Provide the [X, Y] coordinate of the cell's center where the given text is located.  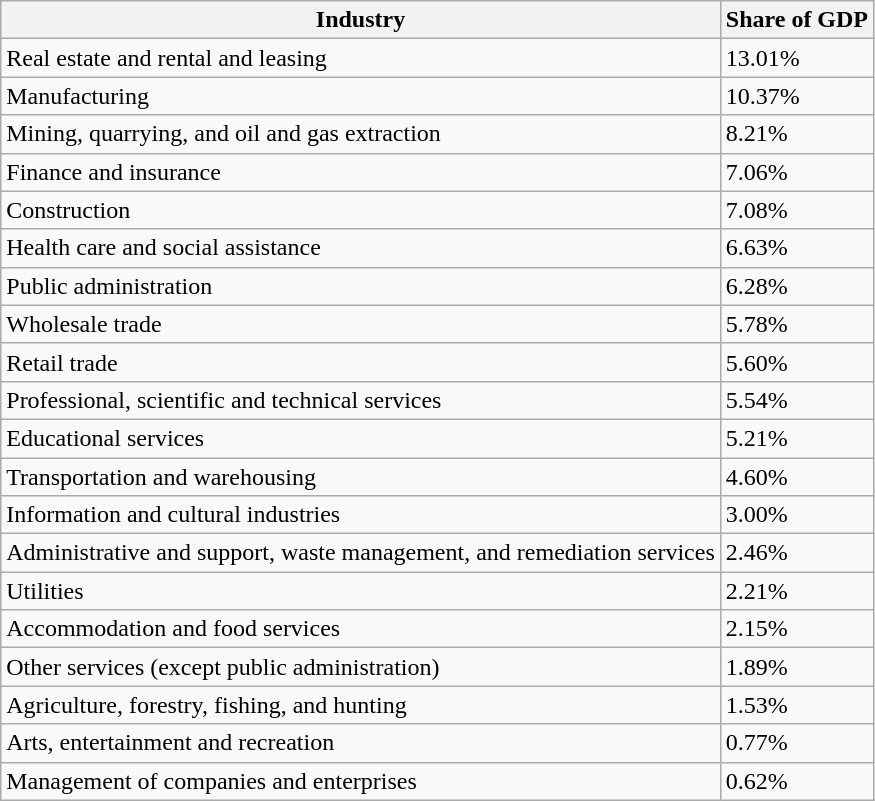
2.21% [796, 591]
Agriculture, forestry, fishing, and hunting [361, 705]
Information and cultural industries [361, 515]
5.78% [796, 324]
Finance and insurance [361, 172]
Professional, scientific and technical services [361, 400]
Wholesale trade [361, 324]
2.46% [796, 553]
3.00% [796, 515]
13.01% [796, 58]
5.21% [796, 438]
Share of GDP [796, 20]
7.08% [796, 210]
Real estate and rental and leasing [361, 58]
5.60% [796, 362]
7.06% [796, 172]
Management of companies and enterprises [361, 781]
Transportation and warehousing [361, 477]
1.53% [796, 705]
6.63% [796, 248]
Retail trade [361, 362]
Mining, quarrying, and oil and gas extraction [361, 134]
5.54% [796, 400]
6.28% [796, 286]
0.62% [796, 781]
Utilities [361, 591]
Accommodation and food services [361, 629]
Manufacturing [361, 96]
10.37% [796, 96]
2.15% [796, 629]
Public administration [361, 286]
1.89% [796, 667]
4.60% [796, 477]
Other services (except public administration) [361, 667]
Health care and social assistance [361, 248]
Educational services [361, 438]
8.21% [796, 134]
Administrative and support, waste management, and remediation services [361, 553]
Industry [361, 20]
Construction [361, 210]
Arts, entertainment and recreation [361, 743]
0.77% [796, 743]
